Locate the cell with the specified text and output its (X, Y) center coordinate. 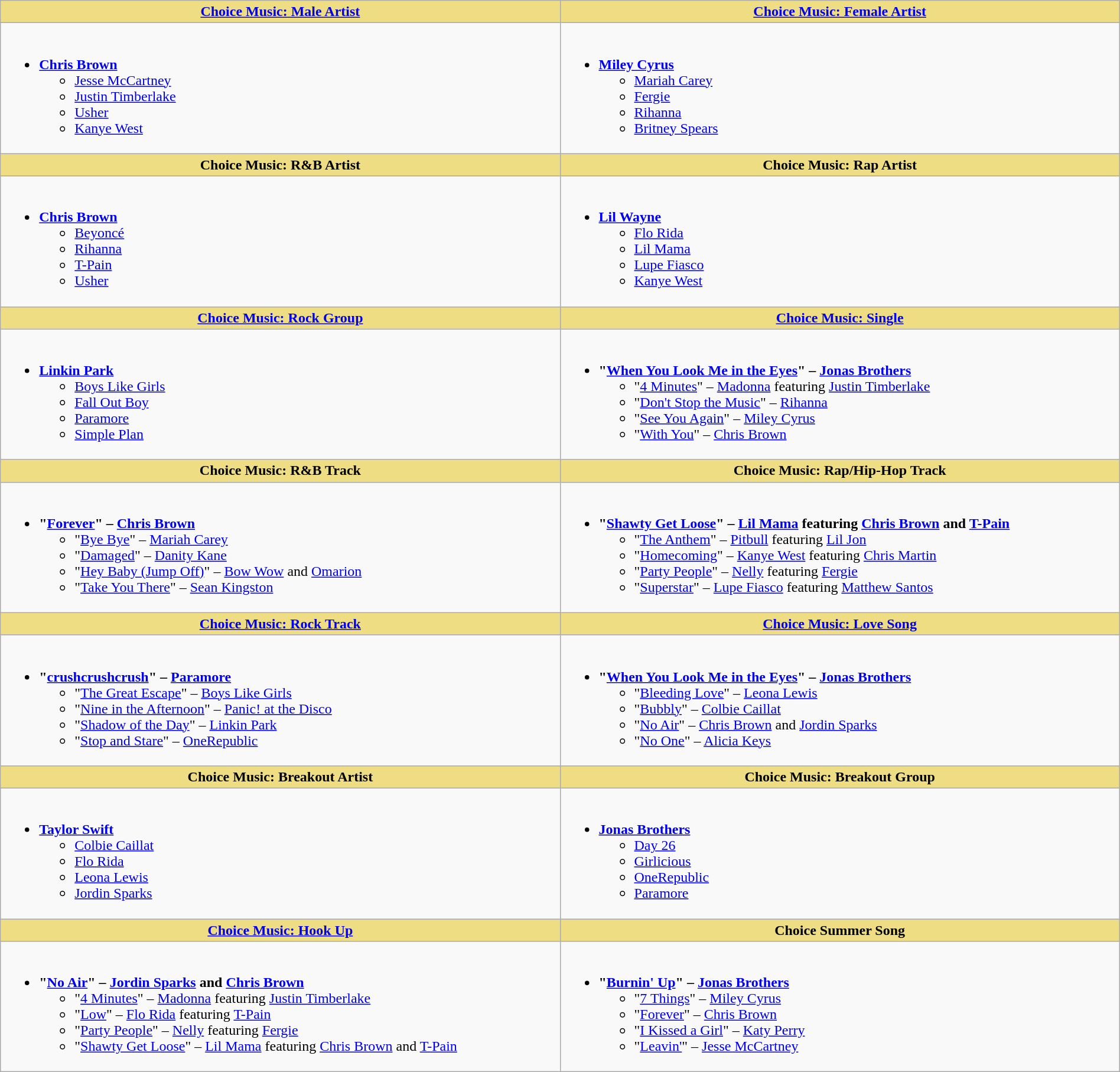
Choice Music: Breakout Artist (280, 777)
Choice Music: Single (840, 318)
Choice Music: Rock Track (280, 624)
Choice Music: R&B Artist (280, 165)
Choice Music: Love Song (840, 624)
Miley CyrusMariah CareyFergieRihannaBritney Spears (840, 89)
Choice Music: Breakout Group (840, 777)
Jonas BrothersDay 26GirliciousOneRepublicParamore (840, 853)
Choice Music: Female Artist (840, 12)
Lil WayneFlo RidaLil MamaLupe FiascoKanye West (840, 241)
Choice Music: Male Artist (280, 12)
Choice Music: Rap/Hip-Hop Track (840, 471)
Choice Summer Song (840, 930)
Linkin ParkBoys Like GirlsFall Out BoyParamoreSimple Plan (280, 395)
Chris BrownJesse McCartneyJustin TimberlakeUsherKanye West (280, 89)
Taylor SwiftColbie CaillatFlo RidaLeona LewisJordin Sparks (280, 853)
Choice Music: R&B Track (280, 471)
Choice Music: Rock Group (280, 318)
Choice Music: Rap Artist (840, 165)
"Forever" – Chris Brown"Bye Bye" – Mariah Carey"Damaged" – Danity Kane"Hey Baby (Jump Off)" – Bow Wow and Omarion"Take You There" – Sean Kingston (280, 547)
Choice Music: Hook Up (280, 930)
Chris BrownBeyoncéRihannaT-PainUsher (280, 241)
"Burnin' Up" – Jonas Brothers"7 Things" – Miley Cyrus"Forever" – Chris Brown"I Kissed a Girl" – Katy Perry"Leavin'" – Jesse McCartney (840, 1006)
